Provide the [X, Y] coordinate of the cell's center where the given text is located.  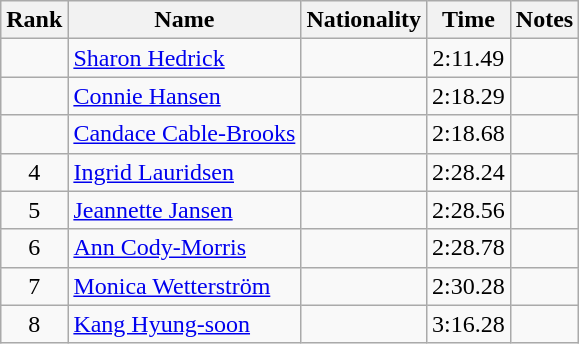
5 [34, 210]
2:11.49 [469, 58]
Jeannette Jansen [184, 210]
2:30.28 [469, 286]
2:18.29 [469, 96]
Notes [544, 20]
Time [469, 20]
Ingrid Lauridsen [184, 172]
Rank [34, 20]
2:28.56 [469, 210]
Name [184, 20]
6 [34, 248]
Ann Cody-Morris [184, 248]
8 [34, 324]
2:28.24 [469, 172]
Nationality [364, 20]
4 [34, 172]
2:18.68 [469, 134]
Connie Hansen [184, 96]
Sharon Hedrick [184, 58]
2:28.78 [469, 248]
3:16.28 [469, 324]
Kang Hyung-soon [184, 324]
7 [34, 286]
Monica Wetterström [184, 286]
Candace Cable-Brooks [184, 134]
